Determine the [x, y] coordinate at the center of the cell enclosing the given text.  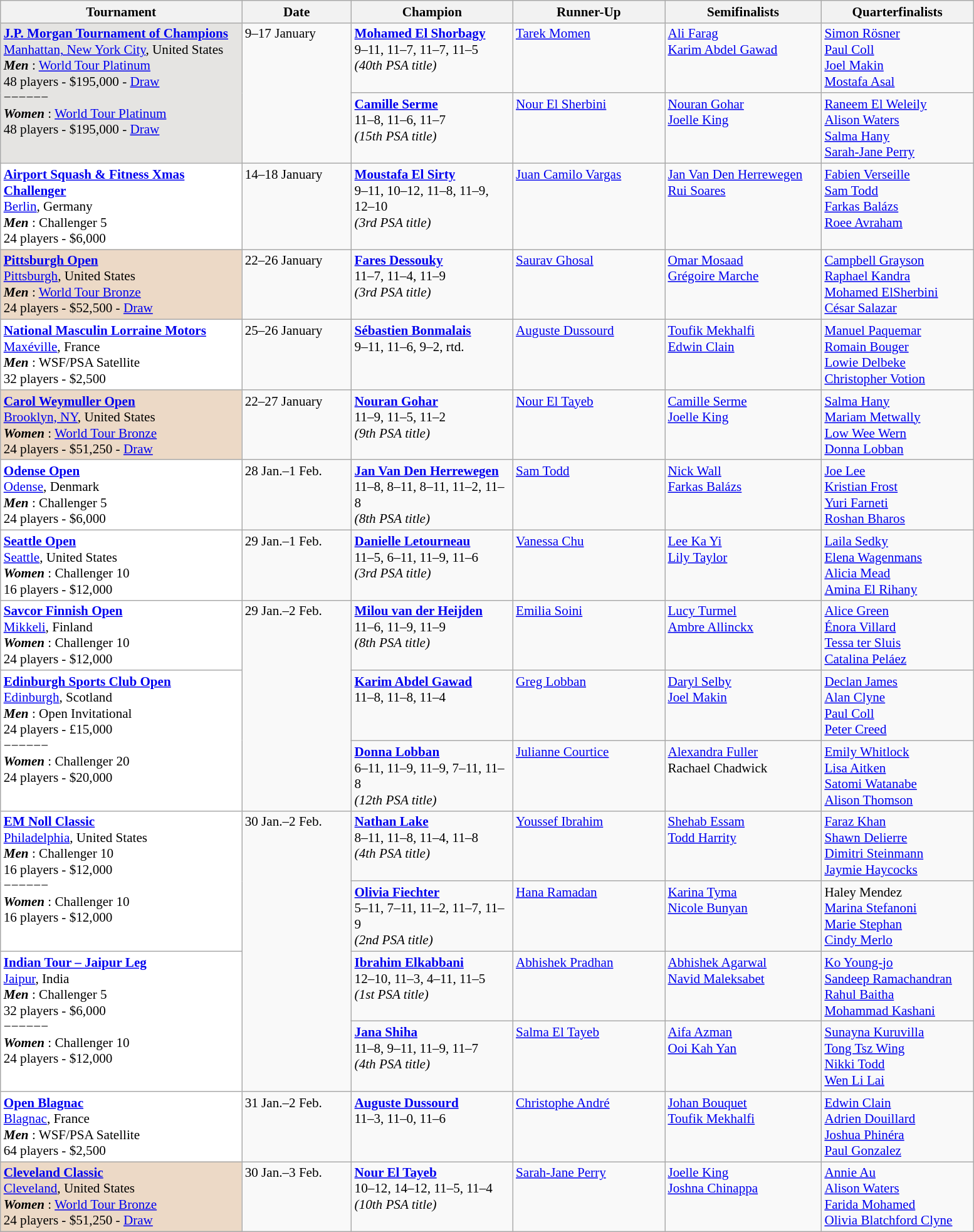
National Masculin Lorraine Motors Maxéville, France Men : WSF/PSA Satellite32 players - $2,500 [122, 355]
Moustafa El Sirty9–11, 10–12, 11–8, 11–9, 12–10(3rd PSA title) [432, 206]
14–18 January [297, 206]
Airport Squash & Fitness Xmas Challenger Berlin, Germany Men : Challenger 524 players - $6,000 [122, 206]
Daryl Selby Joel Makin [743, 705]
Fares Dessouky11–7, 11–4, 11–9(3rd PSA title) [432, 285]
Ko Young-jo Sandeep Ramachandran Rahul Baitha Mohammad Kashani [897, 986]
Manuel Paquemar Romain Bouger Lowie Delbeke Christopher Votion [897, 355]
Julianne Courtice [589, 776]
Lee Ka Yi Lily Taylor [743, 565]
Tarek Momen [589, 58]
29 Jan.–1 Feb. [297, 565]
Hana Ramadan [589, 916]
Carol Weymuller Open Brooklyn, NY, United States Women : World Tour Bronze24 players - $51,250 - Draw [122, 424]
Odense Open Odense, Denmark Men : Challenger 524 players - $6,000 [122, 495]
Salma El Tayeb [589, 1056]
Edwin Clain Adrien Douillard Joshua Phinéra Paul Gonzalez [897, 1127]
Faraz Khan Shawn Delierre Dimitri Steinmann Jaymie Haycocks [897, 846]
Nathan Lake8–11, 11–8, 11–4, 11–8(4th PSA title) [432, 846]
Vanessa Chu [589, 565]
Annie Au Alison Waters Farida Mohamed Olivia Blatchford Clyne [897, 1197]
Ibrahim Elkabbani12–10, 11–3, 4–11, 11–5(1st PSA title) [432, 986]
Simon Rösner Paul Coll Joel Makin Mostafa Asal [897, 58]
Alexandra Fuller Rachael Chadwick [743, 776]
30 Jan.–3 Feb. [297, 1197]
22–27 January [297, 424]
Johan Bouquet Toufik Mekhalfi [743, 1127]
Nouran Gohar Joelle King [743, 128]
EM Noll Classic Philadelphia, United States Men : Challenger 1016 players - $12,000−−−−−− Women : Challenger 1016 players - $12,000 [122, 881]
Seattle Open Seattle, United States Women : Challenger 1016 players - $12,000 [122, 565]
Jan Van Den Herrewegen Rui Soares [743, 206]
25–26 January [297, 355]
Emilia Soini [589, 635]
Camille Serme11–8, 11–6, 11–7(15th PSA title) [432, 128]
29 Jan.–2 Feb. [297, 705]
Date [297, 11]
Champion [432, 11]
Olivia Fiechter5–11, 7–11, 11–2, 11–7, 11–9(2nd PSA title) [432, 916]
Abhishek Agarwal Navid Maleksabet [743, 986]
Shehab Essam Todd Harrity [743, 846]
Greg Lobban [589, 705]
Nour El Tayeb10–12, 14–12, 11–5, 11–4(10th PSA title) [432, 1197]
Runner-Up [589, 11]
Omar Mosaad Grégoire Marche [743, 285]
Youssef Ibrahim [589, 846]
Emily Whitlock Lisa Aitken Satomi Watanabe Alison Thomson [897, 776]
Joe Lee Kristian Frost Yuri Farneti Roshan Bharos [897, 495]
Aifa Azman Ooi Kah Yan [743, 1056]
Donna Lobban6–11, 11–9, 11–9, 7–11, 11–8(12th PSA title) [432, 776]
Lucy Turmel Ambre Allinckx [743, 635]
Jana Shiha11–8, 9–11, 11–9, 11–7(4th PSA title) [432, 1056]
Quarterfinalists [897, 11]
Nouran Gohar11–9, 11–5, 11–2(9th PSA title) [432, 424]
Fabien Verseille Sam Todd Farkas Balázs Roee Avraham [897, 206]
Laila Sedky Elena Wagenmans Alicia Mead Amina El Rihany [897, 565]
Karina Tyma Nicole Bunyan [743, 916]
Ali Farag Karim Abdel Gawad [743, 58]
Karim Abdel Gawad11–8, 11–8, 11–4 [432, 705]
Nick Wall Farkas Balázs [743, 495]
Sarah-Jane Perry [589, 1197]
Jan Van Den Herrewegen11–8, 8–11, 8–11, 11–2, 11–8(8th PSA title) [432, 495]
31 Jan.–2 Feb. [297, 1127]
Camille Serme Joelle King [743, 424]
Nour El Sherbini [589, 128]
Haley Mendez Marina Stefanoni Marie Stephan Cindy Merlo [897, 916]
Raneem El Weleily Alison Waters Salma Hany Sarah-Jane Perry [897, 128]
Sunayna Kuruvilla Tong Tsz Wing Nikki Todd Wen Li Lai [897, 1056]
Christophe André [589, 1127]
Sam Todd [589, 495]
Joelle King Joshna Chinappa [743, 1197]
Milou van der Heijden11–6, 11–9, 11–9(8th PSA title) [432, 635]
Saurav Ghosal [589, 285]
Auguste Dussourd [589, 355]
Indian Tour – Jaipur Leg Jaipur, India Men : Challenger 532 players - $6,000−−−−−− Women : Challenger 1024 players - $12,000 [122, 1021]
Nour El Tayeb [589, 424]
Alice Green Énora Villard Tessa ter Sluis Catalina Peláez [897, 635]
9–17 January [297, 93]
30 Jan.–2 Feb. [297, 951]
Danielle Letourneau11–5, 6–11, 11–9, 11–6(3rd PSA title) [432, 565]
22–26 January [297, 285]
Salma Hany Mariam Metwally Low Wee Wern Donna Lobban [897, 424]
Savcor Finnish Open Mikkeli, Finland Women : Challenger 1024 players - $12,000 [122, 635]
Campbell Grayson Raphael Kandra Mohamed ElSherbini César Salazar [897, 285]
Pittsburgh Open Pittsburgh, United States Men : World Tour Bronze24 players - $52,500 - Draw [122, 285]
28 Jan.–1 Feb. [297, 495]
Mohamed El Shorbagy9–11, 11–7, 11–7, 11–5(40th PSA title) [432, 58]
Declan James Alan Clyne Paul Coll Peter Creed [897, 705]
Edinburgh Sports Club Open Edinburgh, Scotland Men : Open Invitational24 players - £15,000−−−−−− Women : Challenger 2024 players - $20,000 [122, 740]
Tournament [122, 11]
Juan Camilo Vargas [589, 206]
Open Blagnac Blagnac, France Men : WSF/PSA Satellite64 players - $2,500 [122, 1127]
Semifinalists [743, 11]
Auguste Dussourd11–3, 11–0, 11–6 [432, 1127]
Abhishek Pradhan [589, 986]
Cleveland Classic Cleveland, United States Women : World Tour Bronze24 players - $51,250 - Draw [122, 1197]
Sébastien Bonmalais9–11, 11–6, 9–2, rtd. [432, 355]
Toufik Mekhalfi Edwin Clain [743, 355]
